Detect which cell encompasses the target text, then output its [x, y] center coordinate. 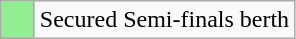
Secured Semi-finals berth [164, 20]
